Output the [X, Y] coordinate of the center of the cell containing the given text.  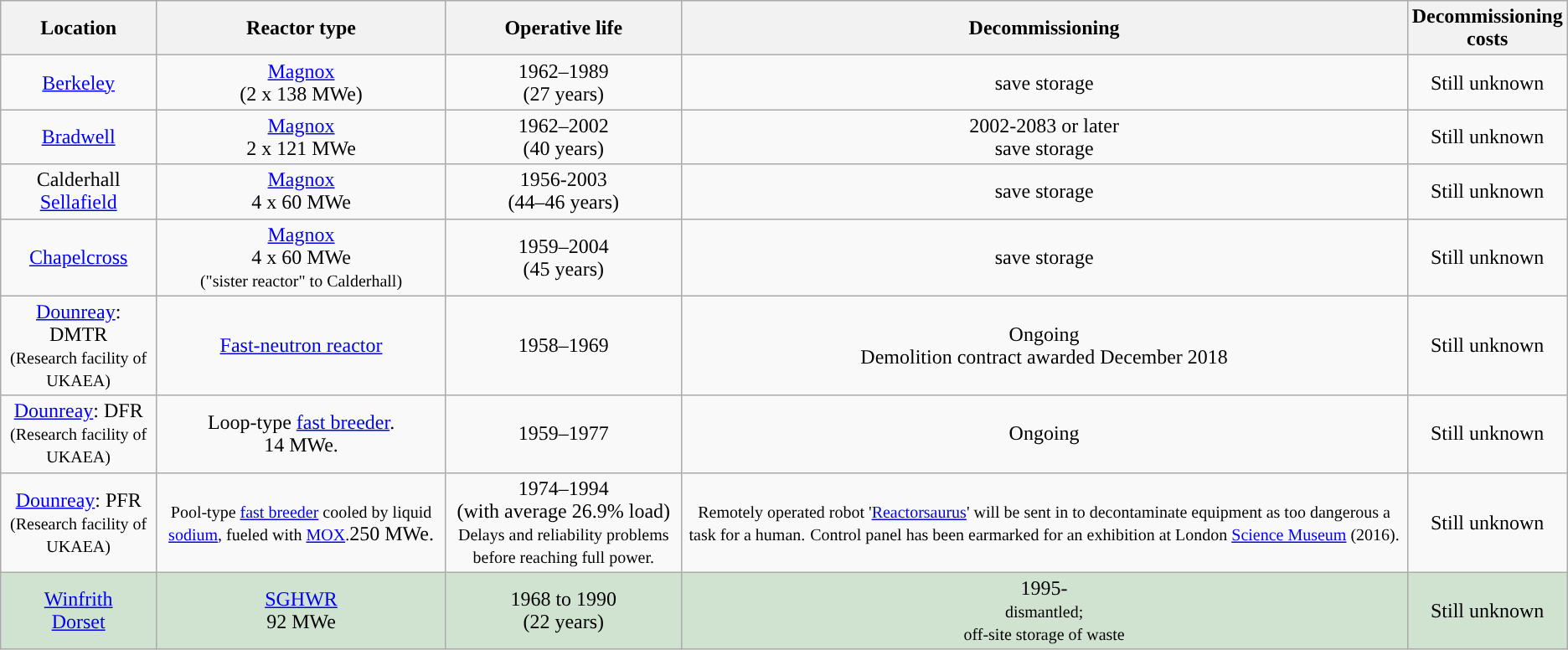
1956-2003 (44–46 years) [563, 191]
Magnox (2 x 138 MWe) [302, 82]
Chapelcross [79, 257]
Magnox 4 x 60 MWe ("sister reactor" to Calderhall) [302, 257]
Operative life [563, 28]
SGHWR 92 MWe [302, 611]
1962–2002 (40 years) [563, 137]
Pool-type fast breeder cooled by liquid sodium, fueled with MOX.250 MWe. [302, 523]
Bradwell [79, 137]
Calderhall Sellafield [79, 191]
Decommissioning [1044, 28]
1959–1977 [563, 434]
Berkeley [79, 82]
Dounreay: PFR (Research facility of UKAEA) [79, 523]
Ongoing [1044, 434]
Dounreay: DMTR (Research facility of UKAEA) [79, 345]
Decommissioning costs [1488, 28]
Reactor type [302, 28]
Magnox 2 x 121 MWe [302, 137]
Loop-type fast breeder.14 MWe. [302, 434]
1995- dismantled; off-site storage of waste [1044, 611]
OngoingDemolition contract awarded December 2018 [1044, 345]
1959–2004 (45 years) [563, 257]
Dounreay: DFR (Research facility of UKAEA) [79, 434]
Fast-neutron reactor [302, 345]
Winfrith Dorset [79, 611]
2002-2083 or later save storage [1044, 137]
Magnox 4 x 60 MWe [302, 191]
1974–1994 (with average 26.9% load) Delays and reliability problems before reaching full power. [563, 523]
1962–1989 (27 years) [563, 82]
Location [79, 28]
1968 to 1990 (22 years) [563, 611]
1958–1969 [563, 345]
